Capture the cell that displays the provided text and extract its (x, y) central coordinate. 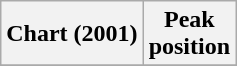
Chart (2001) (72, 34)
Peakposition (189, 34)
